Determine the [X, Y] coordinate at the center of the cell enclosing the given text.  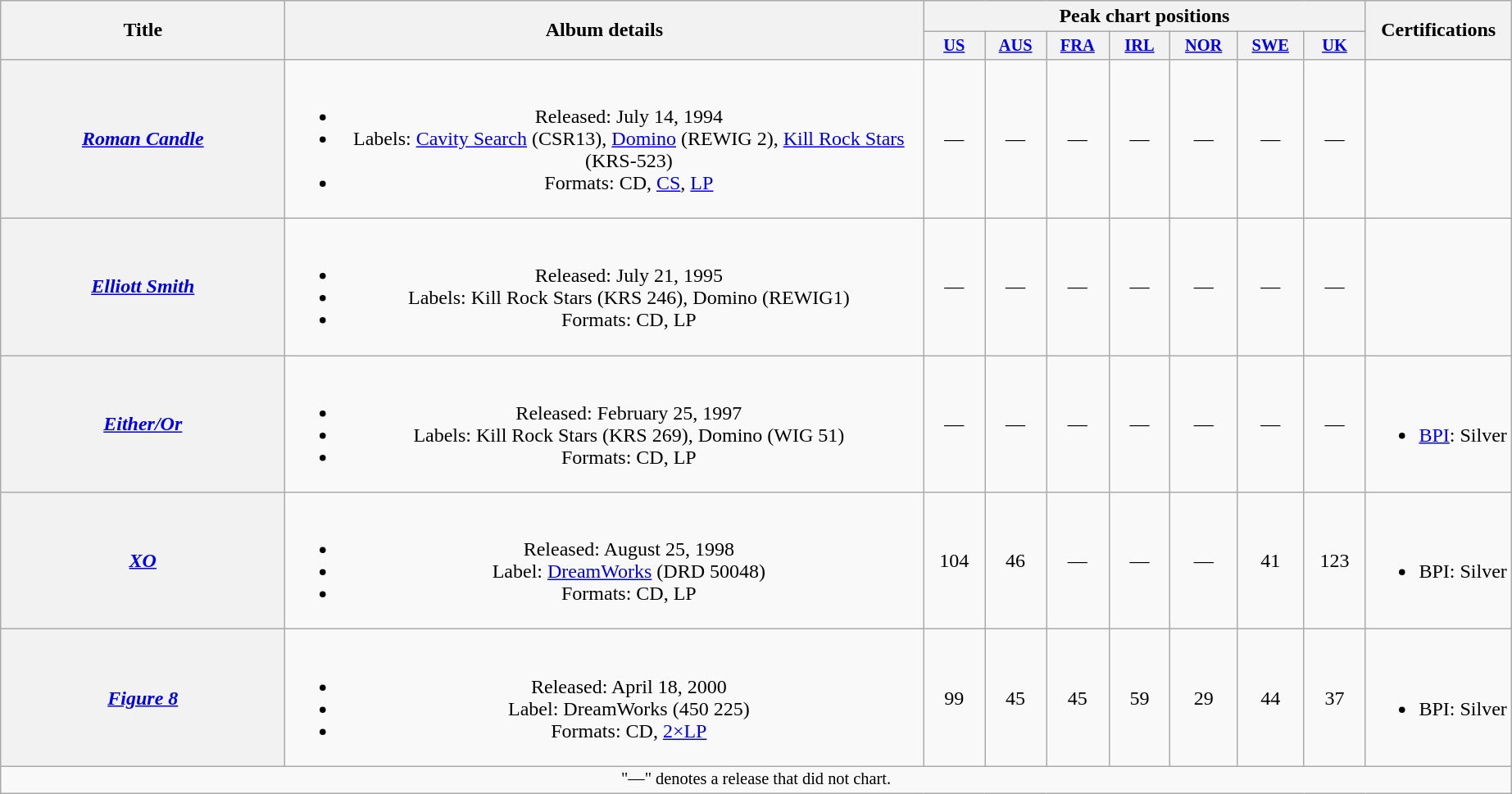
Figure 8 [143, 698]
37 [1334, 698]
XO [143, 560]
Peak chart positions [1144, 16]
59 [1139, 698]
NOR [1204, 46]
123 [1334, 560]
Released: July 21, 1995Labels: Kill Rock Stars (KRS 246), Domino (REWIG1)Formats: CD, LP [605, 287]
US [954, 46]
"—" denotes a release that did not chart. [756, 780]
AUS [1016, 46]
Released: August 25, 1998Label: DreamWorks (DRD 50048)Formats: CD, LP [605, 560]
104 [954, 560]
Released: July 14, 1994Labels: Cavity Search (CSR13), Domino (REWIG 2), Kill Rock Stars (KRS-523)Formats: CD, CS, LP [605, 138]
44 [1270, 698]
Album details [605, 30]
29 [1204, 698]
IRL [1139, 46]
Elliott Smith [143, 287]
Title [143, 30]
SWE [1270, 46]
Roman Candle [143, 138]
Released: April 18, 2000Label: DreamWorks (450 225)Formats: CD, 2×LP [605, 698]
UK [1334, 46]
46 [1016, 560]
99 [954, 698]
Certifications [1438, 30]
Either/Or [143, 424]
FRA [1078, 46]
Released: February 25, 1997Labels: Kill Rock Stars (KRS 269), Domino (WIG 51)Formats: CD, LP [605, 424]
41 [1270, 560]
